Locate the cell with the specified text and output its [x, y] center coordinate. 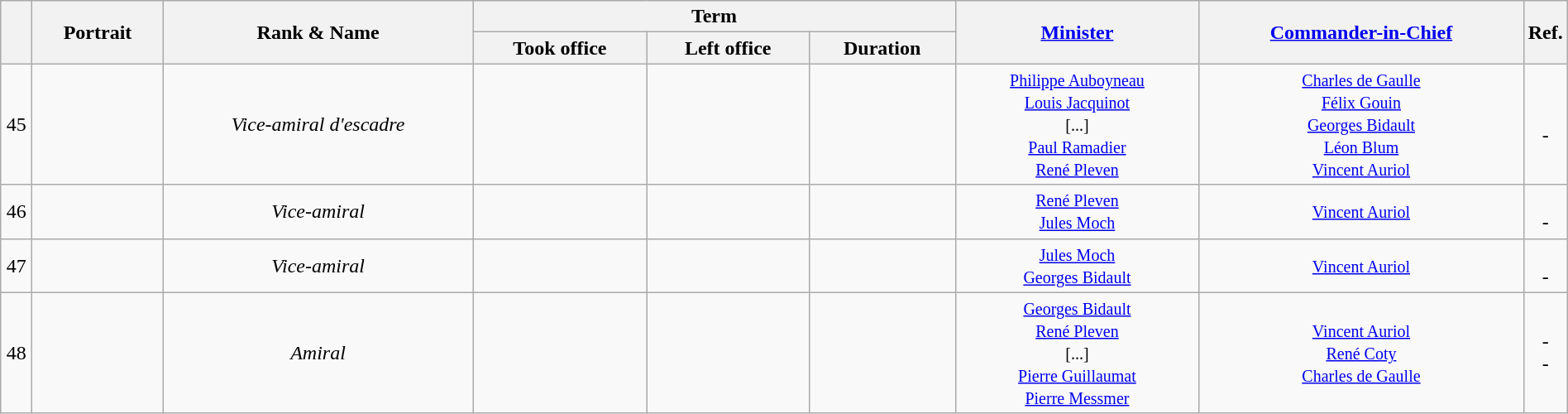
Duration [882, 48]
Left office [728, 48]
47 [17, 265]
Georges BidaultRené Pleven[...]Pierre GuillaumatPierre Messmer [1077, 353]
Jules MochGeorges Bidault [1077, 265]
Ref. [1545, 32]
45 [17, 124]
Term [715, 17]
48 [17, 353]
Commander-in-Chief [1361, 32]
46 [17, 212]
Vice-amiral d'escadre [318, 124]
Took office [560, 48]
-- [1545, 353]
René PlevenJules Moch [1077, 212]
Rank & Name [318, 32]
Charles de GaulleFélix GouinGeorges BidaultLéon BlumVincent Auriol [1361, 124]
Minister [1077, 32]
Philippe AuboyneauLouis Jacquinot[...]Paul RamadierRené Pleven [1077, 124]
Vincent AuriolRené CotyCharles de Gaulle [1361, 353]
Amiral [318, 353]
Portrait [98, 32]
